Return the [x, y] coordinate for the center point of the cell that contains the specified text.  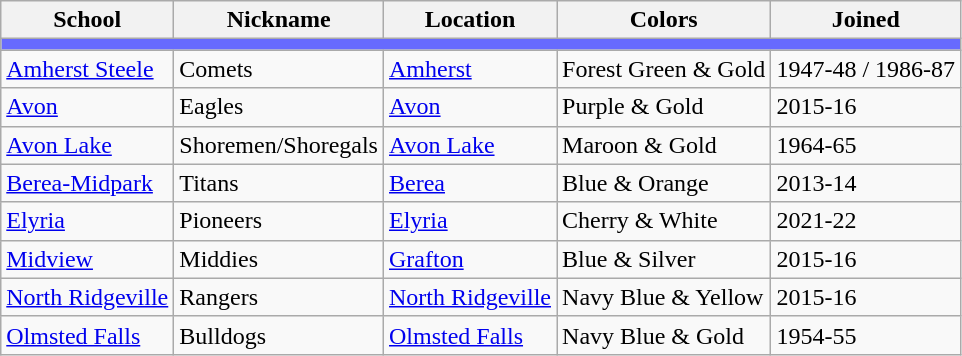
Shoremen/Shoregals [279, 145]
Middies [279, 259]
Blue & Silver [664, 259]
Amherst [470, 69]
2021-22 [866, 221]
Comets [279, 69]
Navy Blue & Gold [664, 335]
Amherst Steele [88, 69]
Berea-Midpark [88, 183]
Location [470, 20]
Blue & Orange [664, 183]
Berea [470, 183]
Nickname [279, 20]
Pioneers [279, 221]
School [88, 20]
Bulldogs [279, 335]
Joined [866, 20]
1954-55 [866, 335]
Colors [664, 20]
Purple & Gold [664, 107]
2013-14 [866, 183]
Eagles [279, 107]
Maroon & Gold [664, 145]
1947-48 / 1986-87 [866, 69]
1964-65 [866, 145]
Navy Blue & Yellow [664, 297]
Cherry & White [664, 221]
Midview [88, 259]
Grafton [470, 259]
Titans [279, 183]
Rangers [279, 297]
Forest Green & Gold [664, 69]
